For the text-containing cell, return its midpoint in (x, y) coordinate format. 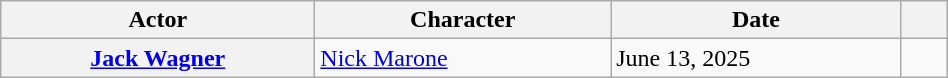
Date (756, 20)
June 13, 2025 (756, 58)
Actor (158, 20)
Jack Wagner (158, 58)
Character (463, 20)
Nick Marone (463, 58)
